Determine the (X, Y) coordinate at the center of the cell enclosing the given text.  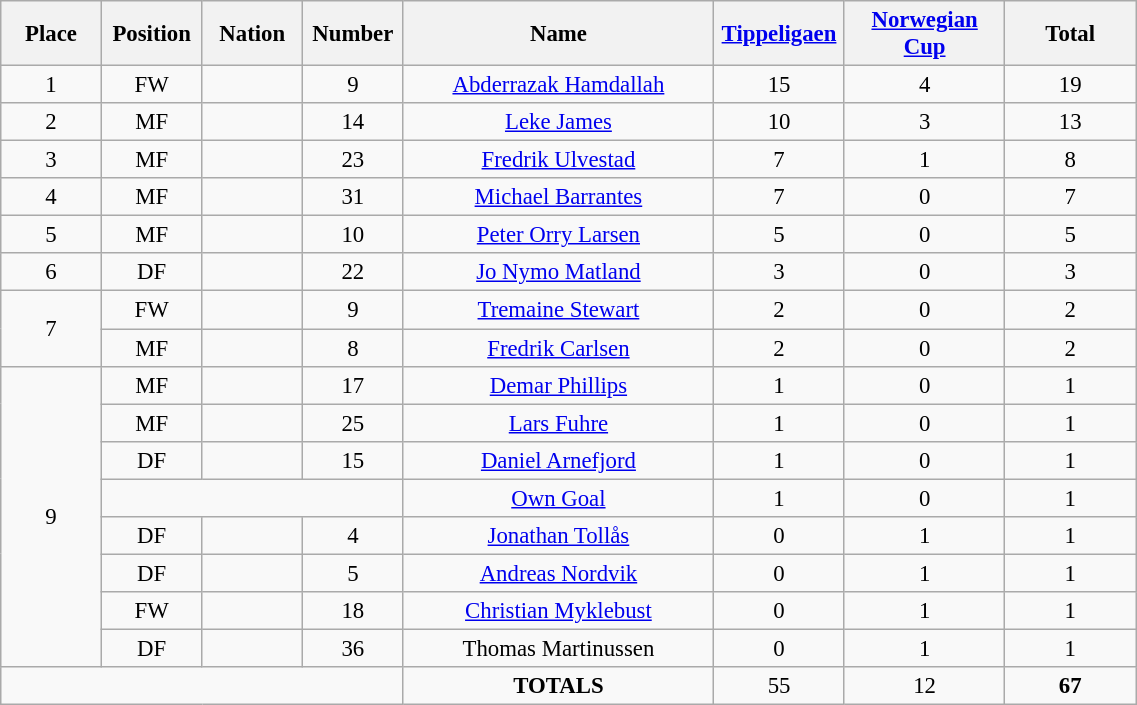
14 (354, 122)
Tremaine Stewart (558, 310)
Peter Orry Larsen (558, 235)
Leke James (558, 122)
Name (558, 34)
19 (1070, 85)
25 (354, 423)
Thomas Martinussen (558, 648)
Tippeligaen (780, 34)
Nation (252, 34)
Total (1070, 34)
Daniel Arnefjord (558, 460)
Jonathan Tollås (558, 536)
Christian Myklebust (558, 611)
36 (354, 648)
Abderrazak Hamdallah (558, 85)
Own Goal (558, 498)
31 (354, 197)
Demar Phillips (558, 385)
Fredrik Carlsen (558, 348)
22 (354, 273)
55 (780, 686)
13 (1070, 122)
6 (52, 273)
67 (1070, 686)
TOTALS (558, 686)
Fredrik Ulvestad (558, 160)
Andreas Nordvik (558, 573)
12 (924, 686)
Number (354, 34)
23 (354, 160)
17 (354, 385)
18 (354, 611)
Norwegian Cup (924, 34)
Michael Barrantes (558, 197)
Jo Nymo Matland (558, 273)
Lars Fuhre (558, 423)
Position (152, 34)
Place (52, 34)
